From the cell containing the given text, extract its center point as [x, y] coordinate. 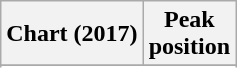
Chart (2017) [72, 34]
Peakposition [189, 34]
